Provide the [X, Y] coordinate of the cell's center where the given text is located.  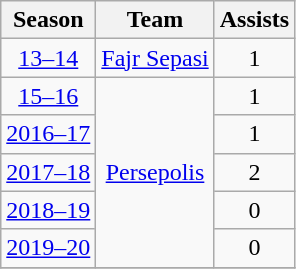
Team [155, 20]
2019–20 [48, 248]
2 [254, 172]
Fajr Sepasi [155, 58]
13–14 [48, 58]
2018–19 [48, 210]
Persepolis [155, 172]
2017–18 [48, 172]
2016–17 [48, 134]
Season [48, 20]
15–16 [48, 96]
Assists [254, 20]
